Return (X, Y) of the center of cell containing provided text 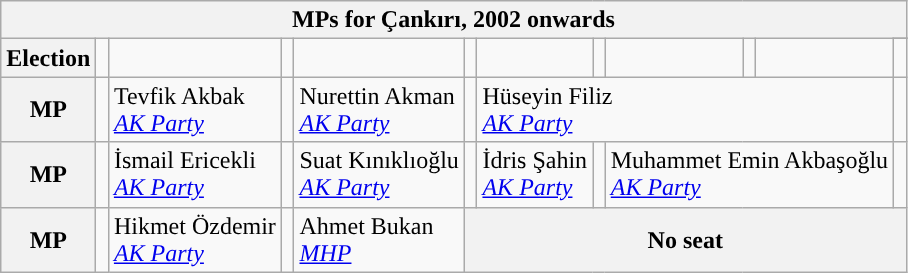
Ahmet BukanMHP (379, 240)
Election (48, 58)
Hikmet ÖzdemirAK Party (194, 240)
Nurettin AkmanAK Party (379, 110)
Hüseyin FilizAK Party (686, 110)
MPs for Çankırı, 2002 onwards (454, 20)
Suat KınıklıoğluAK Party (379, 174)
Tevfik AkbakAK Party (194, 110)
Muhammet Emin Akbaşoğlu AK Party (749, 174)
No seat (685, 240)
İsmail EricekliAK Party (194, 174)
İdris ŞahinAK Party (535, 174)
